Identify which cell holds the provided text, then report its (x, y) central coordinate. 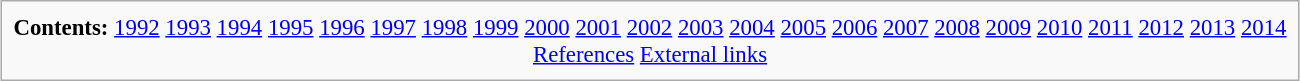
Contents: 1992 1993 1994 1995 1996 1997 1998 1999 2000 2001 2002 2003 2004 2005 2006 2007 2008 2009 2010 2011 2012 2013 2014References External links (650, 40)
